Pinpoint the cell where the given text exists, returning its [X, Y] midpoint coordinate. 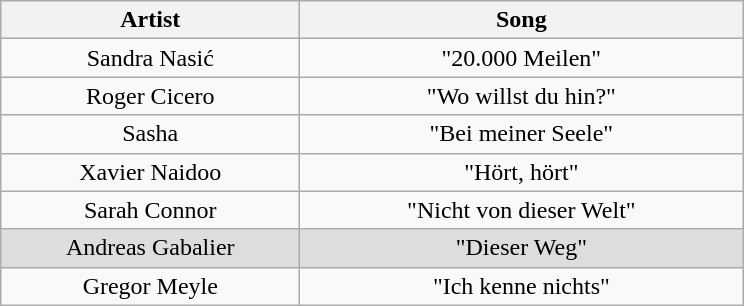
Gregor Meyle [150, 286]
Song [522, 20]
"Hört, hört" [522, 172]
"Wo willst du hin?" [522, 96]
"Nicht von dieser Welt" [522, 210]
Xavier Naidoo [150, 172]
Sasha [150, 134]
"20.000 Meilen" [522, 58]
Andreas Gabalier [150, 248]
"Ich kenne nichts" [522, 286]
"Dieser Weg" [522, 248]
Sarah Connor [150, 210]
Sandra Nasić [150, 58]
Roger Cicero [150, 96]
"Bei meiner Seele" [522, 134]
Artist [150, 20]
